Find where the given text appears and provide that cell's center as (x, y) coordinate. 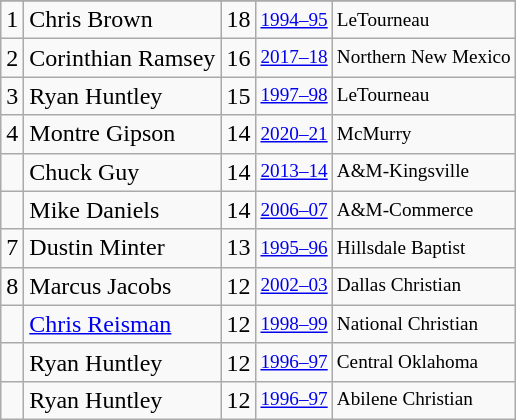
13 (238, 248)
15 (238, 96)
18 (238, 20)
Chris Brown (122, 20)
7 (12, 248)
Northern New Mexico (424, 58)
1997–98 (294, 96)
1 (12, 20)
2020–21 (294, 134)
Chuck Guy (122, 172)
National Christian (424, 324)
2002–03 (294, 286)
Marcus Jacobs (122, 286)
3 (12, 96)
Dallas Christian (424, 286)
2013–14 (294, 172)
2006–07 (294, 210)
McMurry (424, 134)
4 (12, 134)
1994–95 (294, 20)
Abilene Christian (424, 400)
2017–18 (294, 58)
A&M-Kingsville (424, 172)
Central Oklahoma (424, 362)
Montre Gipson (122, 134)
1995–96 (294, 248)
A&M-Commerce (424, 210)
2 (12, 58)
Dustin Minter (122, 248)
Corinthian Ramsey (122, 58)
1998–99 (294, 324)
16 (238, 58)
8 (12, 286)
Chris Reisman (122, 324)
Hillsdale Baptist (424, 248)
Mike Daniels (122, 210)
